Detect which cell encompasses the target text, then output its [x, y] center coordinate. 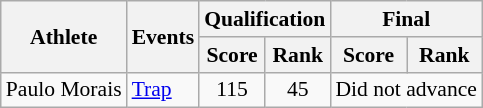
115 [232, 90]
Qualification [264, 19]
Athlete [64, 36]
Paulo Morais [64, 90]
Did not advance [406, 90]
Final [406, 19]
45 [298, 90]
Events [163, 36]
Trap [163, 90]
